Detect which cell encompasses the target text, then output its (x, y) center coordinate. 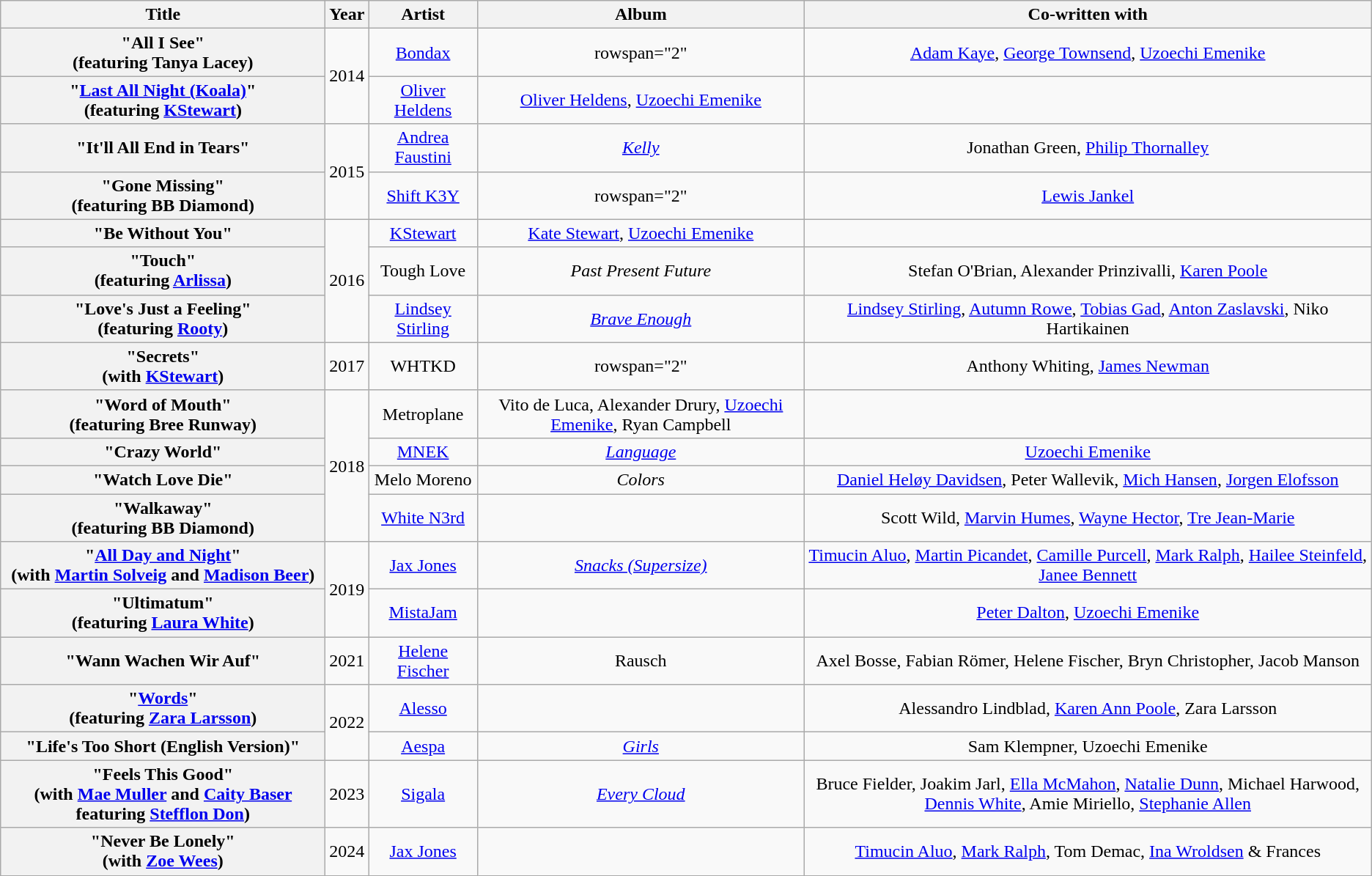
Helene Fischer (423, 661)
Aespa (423, 746)
Girls (641, 746)
Peter Dalton, Uzoechi Emenike (1088, 613)
Colors (641, 479)
Past Present Future (641, 271)
Oliver Heldens, Uzoechi Emenike (641, 100)
Kelly (641, 148)
Daniel Heløy Davidsen, Peter Wallevik, Mich Hansen, Jorgen Elofsson (1088, 479)
Andrea Faustini (423, 148)
"Feels This Good"(with Mae Muller and Caity Baser featuring Stefflon Don) (163, 794)
2018 (347, 465)
Rausch (641, 661)
WHTKD (423, 367)
Timucin Aluo, Martin Picandet, Camille Purcell, Mark Ralph, Hailee Steinfeld, Janee Bennett (1088, 566)
Alesso (423, 708)
Co-written with (1088, 15)
Adam Kaye, George Townsend, Uzoechi Emenike (1088, 53)
Alessandro Lindblad, Karen Ann Poole, Zara Larsson (1088, 708)
Year (347, 15)
Kate Stewart, Uzoechi Emenike (641, 233)
"All I See"(featuring Tanya Lacey) (163, 53)
"Crazy World" (163, 452)
"Touch"(featuring Arlissa) (163, 271)
2016 (347, 281)
Stefan O'Brian, Alexander Prinzivalli, Karen Poole (1088, 271)
Vito de Luca, Alexander Drury, Uzoechi Emenike, Ryan Campbell (641, 413)
MistaJam (423, 613)
2015 (347, 172)
Sigala (423, 794)
Album (641, 15)
"Love's Just a Feeling"(featuring Rooty) (163, 318)
Shift K3Y (423, 195)
Anthony Whiting, James Newman (1088, 367)
"Wann Wachen Wir Auf" (163, 661)
"Words"(featuring Zara Larsson) (163, 708)
2023 (347, 794)
Every Cloud (641, 794)
2022 (347, 723)
"All Day and Night"(with Martin Solveig and Madison Beer) (163, 566)
"Walkaway"(featuring BB Diamond) (163, 518)
"Life's Too Short (English Version)" (163, 746)
Uzoechi Emenike (1088, 452)
Bruce Fielder, Joakim Jarl, Ella McMahon, Natalie Dunn, Michael Harwood, Dennis White, Amie Miriello, Stephanie Allen (1088, 794)
Oliver Heldens (423, 100)
Melo Moreno (423, 479)
Lindsey Stirling (423, 318)
Axel Bosse, Fabian Römer, Helene Fischer, Bryn Christopher, Jacob Manson (1088, 661)
Timucin Aluo, Mark Ralph, Tom Demac, Ina Wroldsen & Frances (1088, 852)
2021 (347, 661)
2024 (347, 852)
Title (163, 15)
"Word of Mouth"(featuring Bree Runway) (163, 413)
Lewis Jankel (1088, 195)
"Be Without You" (163, 233)
"Never Be Lonely"(with Zoe Wees) (163, 852)
"Gone Missing"(featuring BB Diamond) (163, 195)
Bondax (423, 53)
"Ultimatum"(featuring Laura White) (163, 613)
2017 (347, 367)
Snacks (Supersize) (641, 566)
White N3rd (423, 518)
Artist (423, 15)
2019 (347, 589)
Metroplane (423, 413)
MNEK (423, 452)
Language (641, 452)
Sam Klempner, Uzoechi Emenike (1088, 746)
"Last All Night (Koala)"(featuring KStewart) (163, 100)
2014 (347, 76)
KStewart (423, 233)
"It'll All End in Tears" (163, 148)
Brave Enough (641, 318)
"Secrets"(with KStewart) (163, 367)
Lindsey Stirling, Autumn Rowe, Tobias Gad, Anton Zaslavski, Niko Hartikainen (1088, 318)
Scott Wild, Marvin Humes, Wayne Hector, Tre Jean-Marie (1088, 518)
"Watch Love Die" (163, 479)
Jonathan Green, Philip Thornalley (1088, 148)
Tough Love (423, 271)
